Determine the [X, Y] coordinate at the center of the cell enclosing the given text.  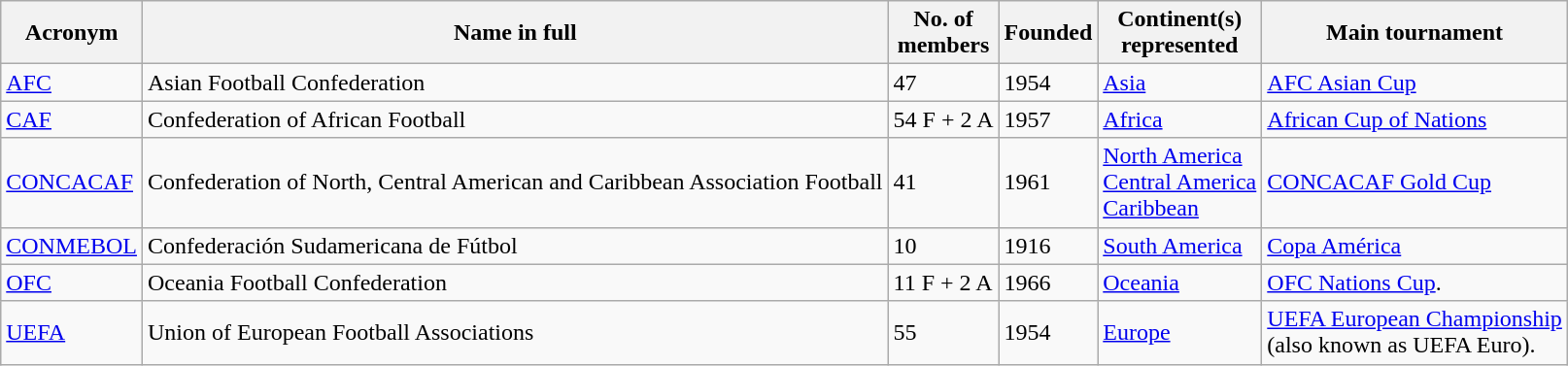
Copa América [1415, 246]
AFC Asian Cup [1415, 83]
UEFA European Championship(also known as UEFA Euro). [1415, 332]
41 [943, 183]
Africa [1179, 119]
South America [1179, 246]
Asia [1179, 83]
55 [943, 332]
Main tournament [1415, 33]
54 F + 2 A [943, 119]
Oceania Football Confederation [515, 283]
AFC [72, 83]
Acronym [72, 33]
1916 [1048, 246]
OFC Nations Cup. [1415, 283]
47 [943, 83]
Confederation of African Football [515, 119]
Union of European Football Associations [515, 332]
African Cup of Nations [1415, 119]
CAF [72, 119]
Confederación Sudamericana de Fútbol [515, 246]
10 [943, 246]
North AmericaCentral AmericaCaribbean [1179, 183]
OFC [72, 283]
Name in full [515, 33]
1957 [1048, 119]
Founded [1048, 33]
No. ofmembers [943, 33]
1966 [1048, 283]
Continent(s)represented [1179, 33]
1961 [1048, 183]
11 F + 2 A [943, 283]
Europe [1179, 332]
Confederation of North, Central American and Caribbean Association Football [515, 183]
CONCACAF Gold Cup [1415, 183]
UEFA [72, 332]
CONCACAF [72, 183]
Oceania [1179, 283]
CONMEBOL [72, 246]
Asian Football Confederation [515, 83]
